Return the [X, Y] coordinate for the center point of the cell that contains the specified text.  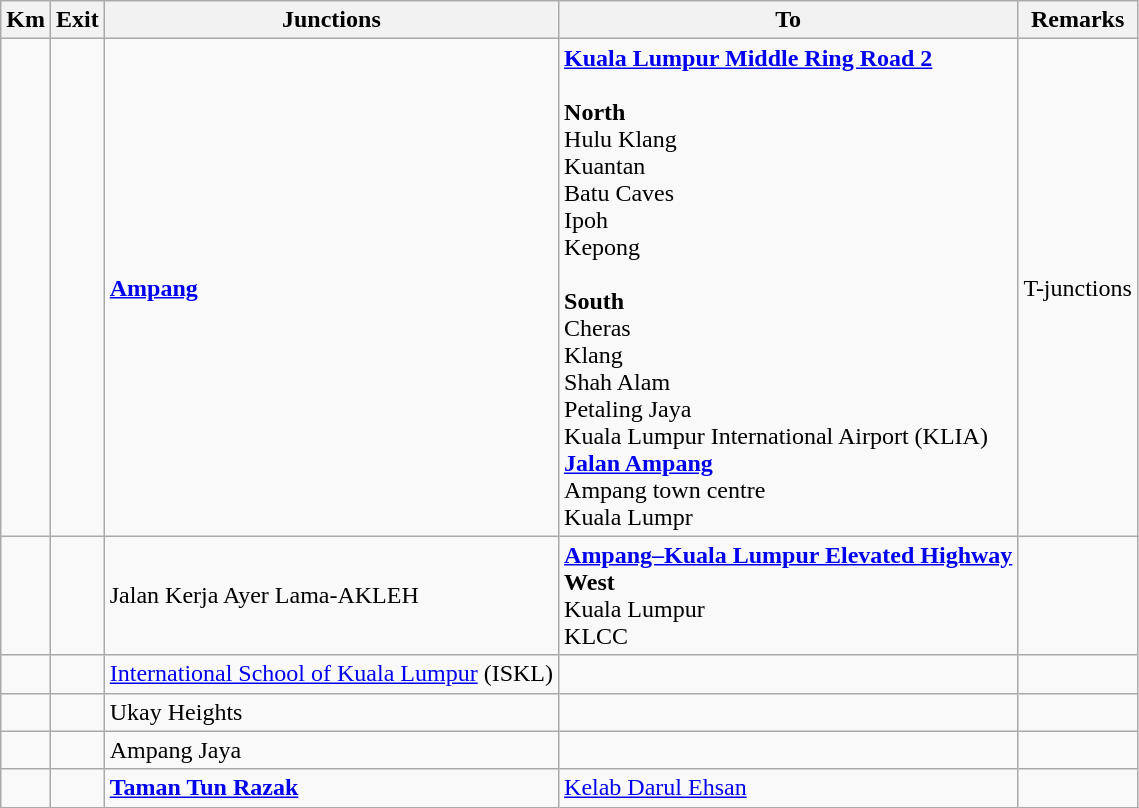
Exit [77, 20]
To [788, 20]
Km [26, 20]
Ukay Heights [331, 712]
Jalan Kerja Ayer Lama-AKLEH [331, 596]
Ampang–Kuala Lumpur Elevated HighwayWestKuala LumpurKLCC [788, 596]
International School of Kuala Lumpur (ISKL) [331, 674]
Ampang Jaya [331, 750]
Taman Tun Razak [331, 788]
Junctions [331, 20]
Remarks [1078, 20]
Kelab Darul Ehsan [788, 788]
T-junctions [1078, 288]
Ampang [331, 288]
